Search for the cell housing the specified text and yield its [x, y] center coordinate. 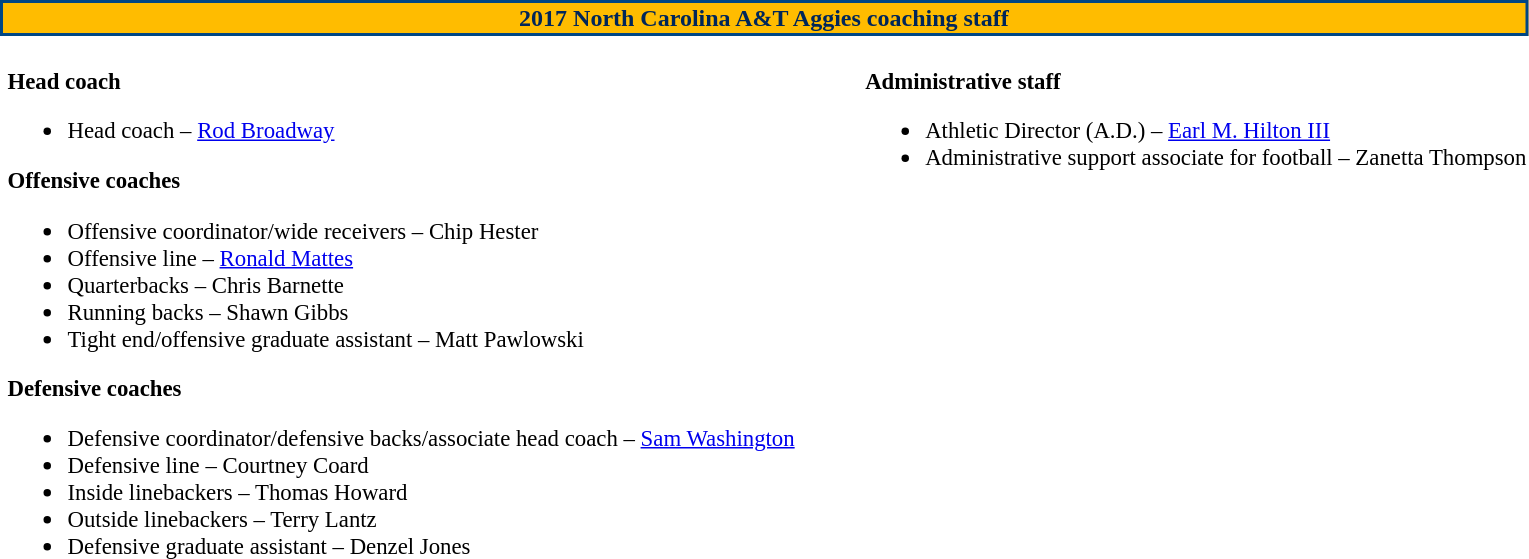
2017 North Carolina A&T Aggies coaching staff [764, 18]
